Determine the [x, y] coordinate at the center of the cell enclosing the given text.  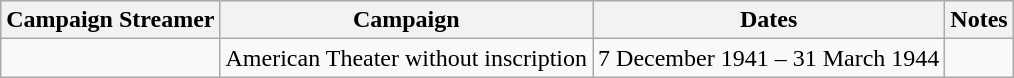
Dates [769, 20]
Campaign [406, 20]
American Theater without inscription [406, 58]
Notes [979, 20]
7 December 1941 – 31 March 1944 [769, 58]
Campaign Streamer [110, 20]
